Output the [x, y] coordinate of the center of the cell containing the given text.  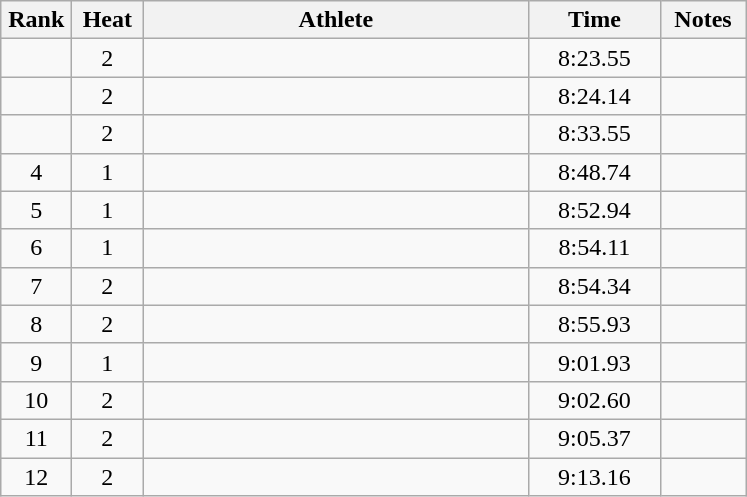
12 [36, 477]
Time [594, 20]
9 [36, 362]
9:02.60 [594, 400]
11 [36, 438]
8 [36, 324]
7 [36, 286]
Notes [703, 20]
8:54.11 [594, 248]
8:55.93 [594, 324]
9:05.37 [594, 438]
Heat [108, 20]
8:52.94 [594, 210]
9:01.93 [594, 362]
8:54.34 [594, 286]
8:33.55 [594, 134]
9:13.16 [594, 477]
4 [36, 172]
8:48.74 [594, 172]
5 [36, 210]
10 [36, 400]
8:24.14 [594, 96]
Rank [36, 20]
8:23.55 [594, 58]
6 [36, 248]
Athlete [336, 20]
